From the cell containing the given text, extract its center point as (x, y) coordinate. 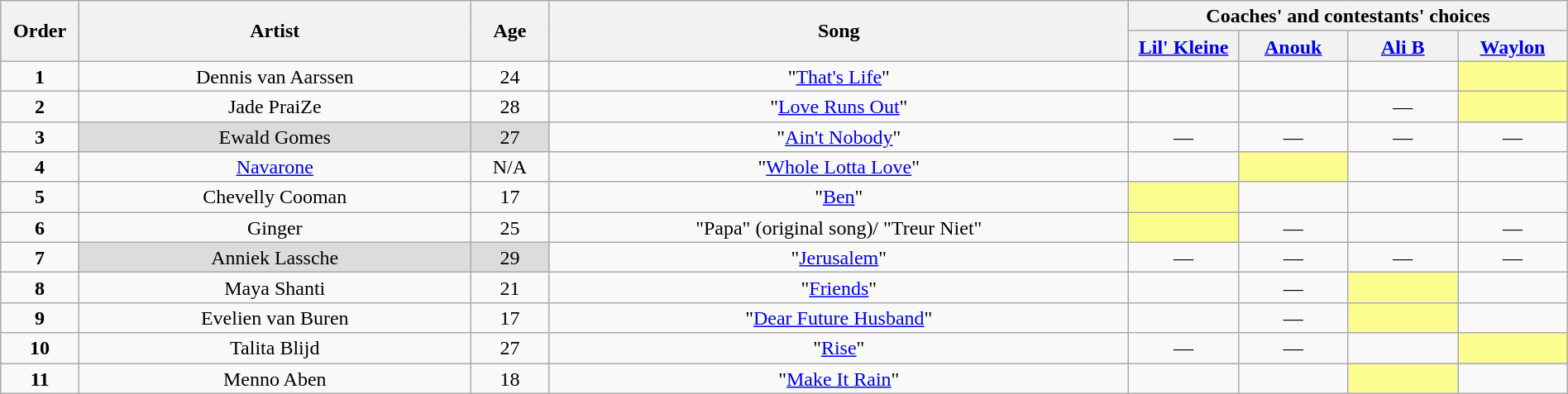
18 (509, 378)
10 (40, 349)
"Friends" (839, 287)
Navarone (275, 167)
2 (40, 106)
"Ben" (839, 197)
8 (40, 287)
Talita Blijd (275, 349)
Evelien van Buren (275, 317)
"Dear Future Husband" (839, 317)
Ginger (275, 228)
11 (40, 378)
"Jerusalem" (839, 258)
Ali B (1403, 46)
21 (509, 287)
Order (40, 31)
25 (509, 228)
3 (40, 137)
1 (40, 76)
N/A (509, 167)
"Ain't Nobody" (839, 137)
24 (509, 76)
Waylon (1513, 46)
29 (509, 258)
"Whole Lotta Love" (839, 167)
Dennis van Aarssen (275, 76)
Maya Shanti (275, 287)
Song (839, 31)
Coaches' and contestants' choices (1348, 17)
Jade PraiZe (275, 106)
Lil' Kleine (1184, 46)
Artist (275, 31)
Chevelly Cooman (275, 197)
Anniek Lassche (275, 258)
4 (40, 167)
9 (40, 317)
28 (509, 106)
7 (40, 258)
"Love Runs Out" (839, 106)
5 (40, 197)
"That's Life" (839, 76)
Ewald Gomes (275, 137)
6 (40, 228)
"Rise" (839, 349)
"Papa" (original song)/ "Treur Niet" (839, 228)
Anouk (1293, 46)
Menno Aben (275, 378)
"Make It Rain" (839, 378)
Age (509, 31)
